Scan for the cell matching the given text and deliver its (x, y) coordinate at center. 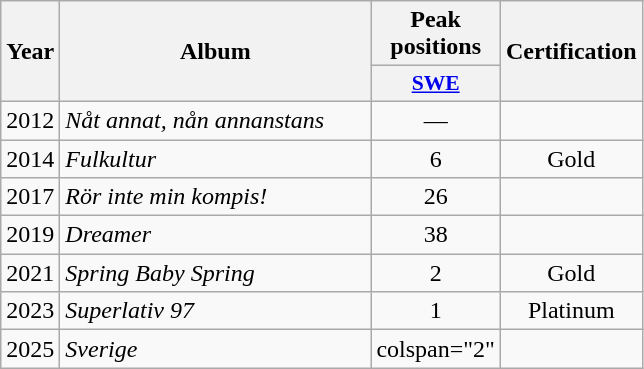
2019 (30, 235)
2025 (30, 349)
— (436, 120)
Dreamer (216, 235)
1 (436, 311)
2012 (30, 120)
2023 (30, 311)
Nåt annat, nån annanstans (216, 120)
6 (436, 159)
Rör inte min kompis! (216, 197)
SWE (436, 84)
Platinum (571, 311)
2014 (30, 159)
2 (436, 273)
Spring Baby Spring (216, 273)
2017 (30, 197)
Sverige (216, 349)
colspan="2" (436, 349)
26 (436, 197)
Peak positions (436, 34)
38 (436, 235)
Certification (571, 52)
2021 (30, 273)
Superlativ 97 (216, 311)
Album (216, 52)
Fulkultur (216, 159)
Year (30, 52)
